Search for the cell housing the specified text and yield its [x, y] center coordinate. 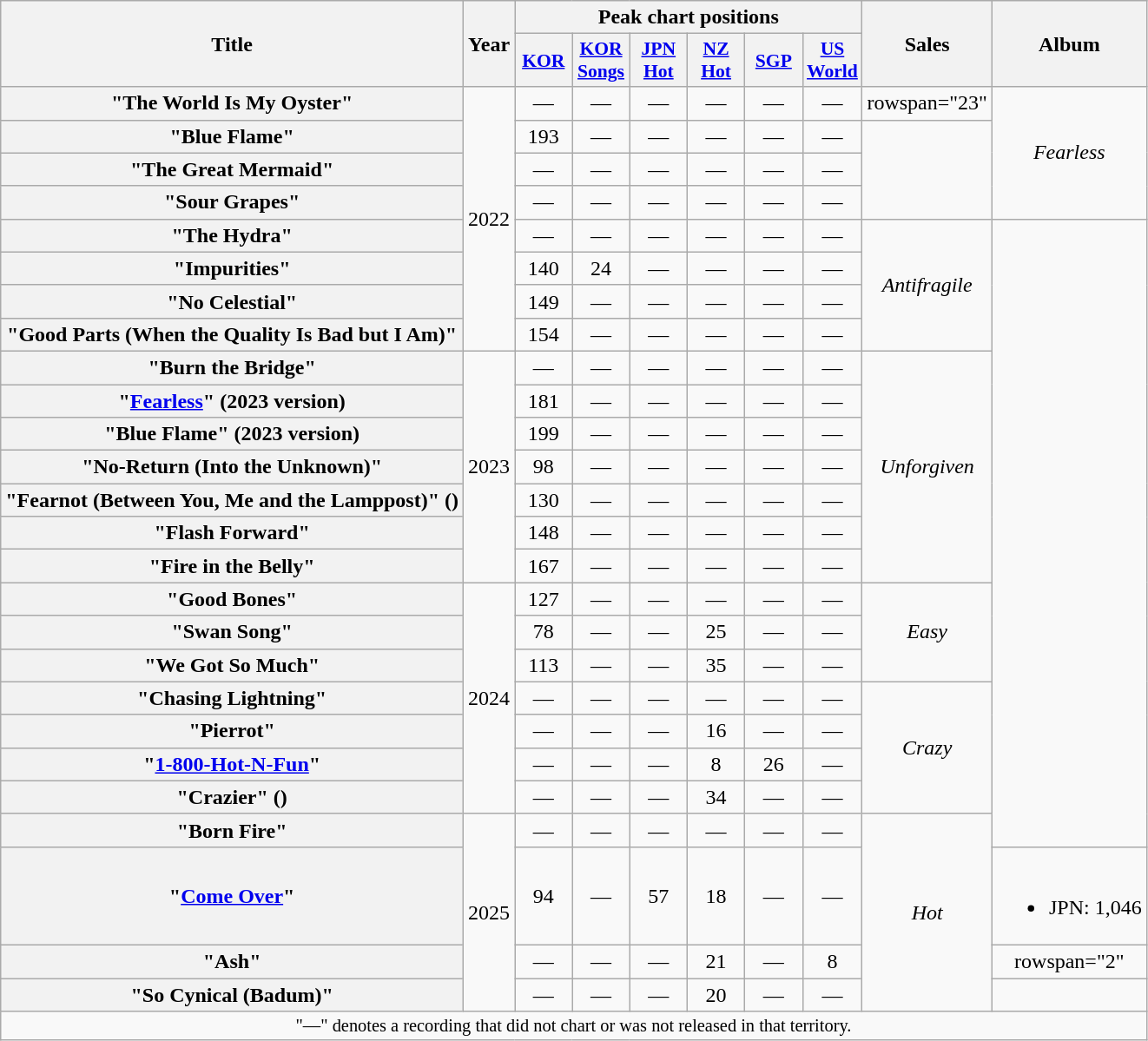
"Sour Grapes" [233, 202]
"Chasing Lightning" [233, 698]
SGP [774, 61]
26 [774, 764]
25 [716, 632]
"Impurities" [233, 268]
NZHot [716, 61]
JPN: 1,046 [1069, 896]
rowspan="2" [1069, 961]
34 [716, 797]
"Pierrot" [233, 731]
"Good Bones" [233, 599]
149 [544, 301]
JPNHot [658, 61]
"So Cynical (Badum)" [233, 994]
57 [658, 896]
"Come Over" [233, 896]
"The World Is My Oyster" [233, 103]
"Burn the Bridge" [233, 367]
113 [544, 665]
Peak chart positions [689, 17]
16 [716, 731]
199 [544, 434]
2025 [490, 912]
21 [716, 961]
"No-Return (Into the Unknown)" [233, 467]
181 [544, 400]
140 [544, 268]
"Ash" [233, 961]
20 [716, 994]
130 [544, 500]
94 [544, 896]
"Born Fire" [233, 830]
Sales [927, 43]
"Good Parts (When the Quality Is Bad but I Am)" [233, 334]
"Crazier" () [233, 797]
24 [601, 268]
KORSongs [601, 61]
Unforgiven [927, 466]
Fearless [1069, 153]
78 [544, 632]
Year [490, 43]
Antifragile [927, 285]
127 [544, 599]
KOR [544, 61]
"Blue Flame" (2023 version) [233, 434]
"1-800-Hot-N-Fun" [233, 764]
2022 [490, 219]
"No Celestial" [233, 301]
"We Got So Much" [233, 665]
USWorld [832, 61]
2023 [490, 466]
Easy [927, 632]
"—" denotes a recording that did not chart or was not released in that territory. [573, 1026]
148 [544, 533]
98 [544, 467]
"The Great Mermaid" [233, 169]
2024 [490, 698]
"The Hydra" [233, 235]
Hot [927, 912]
rowspan="23" [927, 103]
193 [544, 136]
"Fearless" (2023 version) [233, 400]
Title [233, 43]
"Swan Song" [233, 632]
154 [544, 334]
35 [716, 665]
Crazy [927, 748]
Album [1069, 43]
"Flash Forward" [233, 533]
167 [544, 566]
"Blue Flame" [233, 136]
18 [716, 896]
"Fire in the Belly" [233, 566]
"Fearnot (Between You, Me and the Lamppost)" () [233, 500]
